From the cell containing the given text, extract its center point as (X, Y) coordinate. 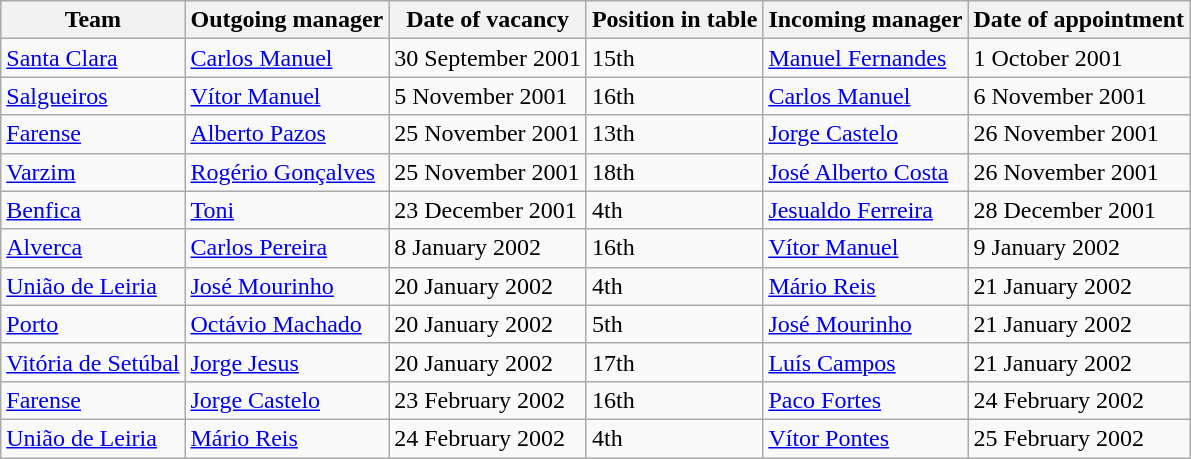
José Alberto Costa (866, 172)
Toni (287, 210)
23 February 2002 (488, 400)
15th (674, 58)
Santa Clara (93, 58)
Alberto Pazos (287, 134)
Position in table (674, 20)
28 December 2001 (1079, 210)
Carlos Pereira (287, 248)
Rogério Gonçalves (287, 172)
Team (93, 20)
5 November 2001 (488, 96)
Jesualdo Ferreira (866, 210)
Manuel Fernandes (866, 58)
30 September 2001 (488, 58)
Vitória de Setúbal (93, 362)
23 December 2001 (488, 210)
Date of appointment (1079, 20)
5th (674, 324)
Alverca (93, 248)
Salgueiros (93, 96)
Paco Fortes (866, 400)
9 January 2002 (1079, 248)
18th (674, 172)
Octávio Machado (287, 324)
8 January 2002 (488, 248)
Outgoing manager (287, 20)
Luís Campos (866, 362)
1 October 2001 (1079, 58)
17th (674, 362)
25 February 2002 (1079, 438)
6 November 2001 (1079, 96)
Incoming manager (866, 20)
Varzim (93, 172)
Jorge Jesus (287, 362)
Vítor Pontes (866, 438)
Date of vacancy (488, 20)
13th (674, 134)
Porto (93, 324)
Benfica (93, 210)
